Locate the cell with the specified text and output its (X, Y) center coordinate. 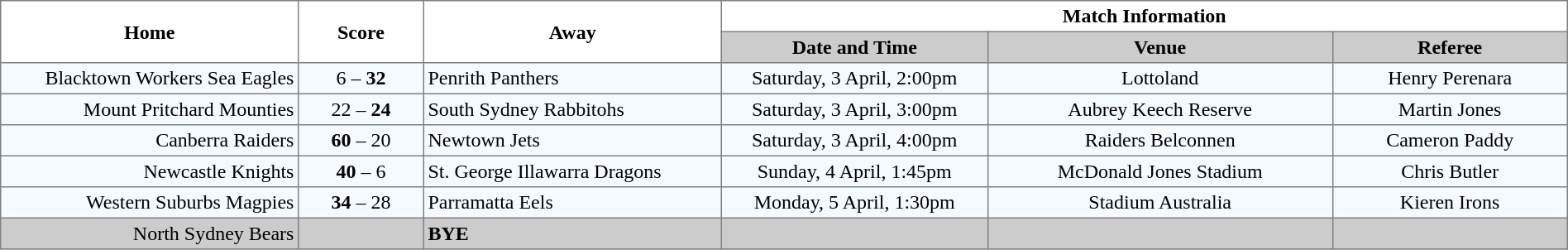
McDonald Jones Stadium (1159, 171)
Saturday, 3 April, 2:00pm (854, 79)
Stadium Australia (1159, 203)
Penrith Panthers (572, 79)
Raiders Belconnen (1159, 141)
Saturday, 3 April, 4:00pm (854, 141)
40 – 6 (361, 171)
Aubrey Keech Reserve (1159, 109)
22 – 24 (361, 109)
Saturday, 3 April, 3:00pm (854, 109)
North Sydney Bears (150, 233)
Canberra Raiders (150, 141)
Parramatta Eels (572, 203)
Mount Pritchard Mounties (150, 109)
Martin Jones (1450, 109)
Match Information (1145, 17)
Lottoland (1159, 79)
Away (572, 31)
6 – 32 (361, 79)
Newtown Jets (572, 141)
Cameron Paddy (1450, 141)
Referee (1450, 47)
Henry Perenara (1450, 79)
Home (150, 31)
Monday, 5 April, 1:30pm (854, 203)
Sunday, 4 April, 1:45pm (854, 171)
Western Suburbs Magpies (150, 203)
60 – 20 (361, 141)
Kieren Irons (1450, 203)
Newcastle Knights (150, 171)
34 – 28 (361, 203)
Date and Time (854, 47)
BYE (572, 233)
Chris Butler (1450, 171)
Score (361, 31)
Venue (1159, 47)
St. George Illawarra Dragons (572, 171)
Blacktown Workers Sea Eagles (150, 79)
South Sydney Rabbitohs (572, 109)
